Output the [X, Y] coordinate of the center of the cell containing the given text.  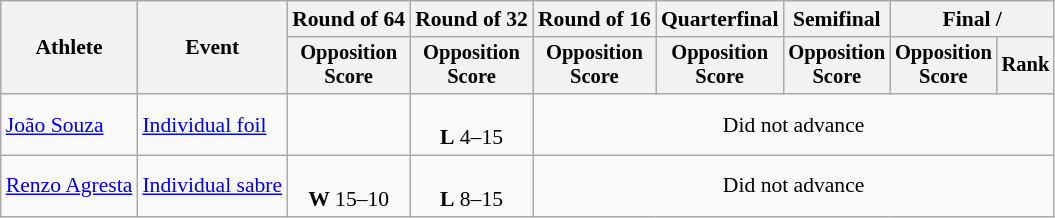
L 4–15 [472, 124]
Final / [972, 19]
Renzo Agresta [70, 186]
Individual sabre [212, 186]
Rank [1026, 66]
Semifinal [836, 19]
Individual foil [212, 124]
Event [212, 48]
Round of 32 [472, 19]
Round of 16 [594, 19]
L 8–15 [472, 186]
Athlete [70, 48]
João Souza [70, 124]
Quarterfinal [720, 19]
Round of 64 [348, 19]
W 15–10 [348, 186]
